Detect which cell encompasses the target text, then output its [X, Y] center coordinate. 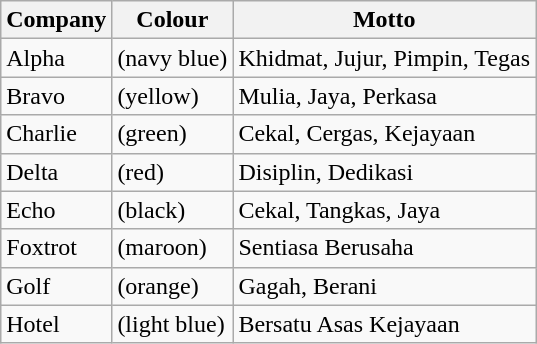
(yellow) [172, 96]
(maroon) [172, 248]
Bersatu Asas Kejayaan [384, 324]
Delta [56, 172]
Motto [384, 20]
Sentiasa Berusaha [384, 248]
Company [56, 20]
Golf [56, 286]
(black) [172, 210]
Disiplin, Dedikasi [384, 172]
Khidmat, Jujur, Pimpin, Tegas [384, 58]
Gagah, Berani [384, 286]
Colour [172, 20]
(green) [172, 134]
Mulia, Jaya, Perkasa [384, 96]
Cekal, Tangkas, Jaya [384, 210]
Echo [56, 210]
Charlie [56, 134]
Bravo [56, 96]
Cekal, Cergas, Kejayaan [384, 134]
(red) [172, 172]
(navy blue) [172, 58]
(light blue) [172, 324]
(orange) [172, 286]
Alpha [56, 58]
Hotel [56, 324]
Foxtrot [56, 248]
